Provide the [X, Y] coordinate of the cell's center where the given text is located.  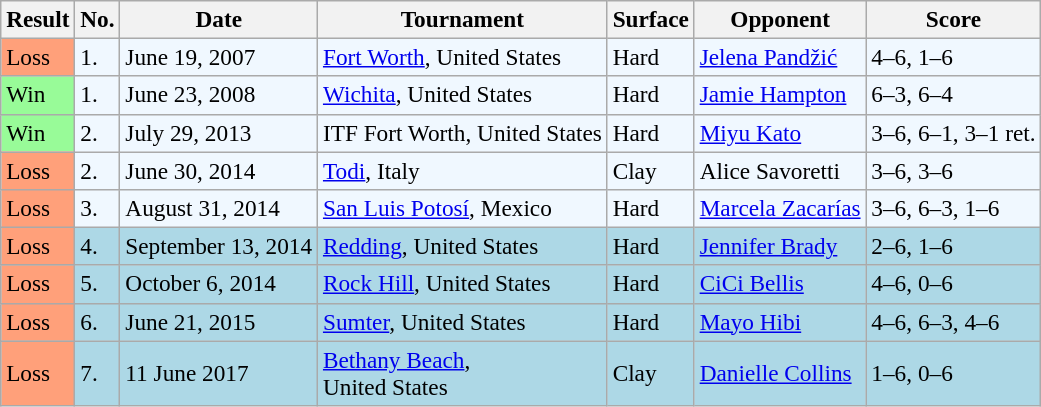
Result [38, 19]
4–6, 6–3, 4–6 [954, 322]
7. [98, 372]
Sumter, United States [463, 322]
Jennifer Brady [780, 246]
Danielle Collins [780, 372]
Alice Savoretti [780, 170]
1–6, 0–6 [954, 372]
4–6, 1–6 [954, 57]
ITF Fort Worth, United States [463, 133]
June 23, 2008 [219, 95]
Opponent [780, 19]
October 6, 2014 [219, 284]
4. [98, 246]
June 21, 2015 [219, 322]
5. [98, 284]
Todi, Italy [463, 170]
3–6, 3–6 [954, 170]
Date [219, 19]
August 31, 2014 [219, 208]
July 29, 2013 [219, 133]
June 19, 2007 [219, 57]
September 13, 2014 [219, 246]
Rock Hill, United States [463, 284]
CiCi Bellis [780, 284]
Miyu Kato [780, 133]
3. [98, 208]
6. [98, 322]
4–6, 0–6 [954, 284]
Wichita, United States [463, 95]
No. [98, 19]
Fort Worth, United States [463, 57]
Tournament [463, 19]
11 June 2017 [219, 372]
Mayo Hibi [780, 322]
San Luis Potosí, Mexico [463, 208]
3–6, 6–1, 3–1 ret. [954, 133]
6–3, 6–4 [954, 95]
Score [954, 19]
Bethany Beach, United States [463, 372]
Redding, United States [463, 246]
June 30, 2014 [219, 170]
Surface [650, 19]
Marcela Zacarías [780, 208]
Jelena Pandžić [780, 57]
2–6, 1–6 [954, 246]
3–6, 6–3, 1–6 [954, 208]
Jamie Hampton [780, 95]
